Search for the cell housing the specified text and yield its (X, Y) center coordinate. 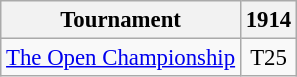
Tournament (121, 20)
The Open Championship (121, 58)
T25 (268, 58)
1914 (268, 20)
